Scan for the cell matching the given text and deliver its [X, Y] coordinate at center. 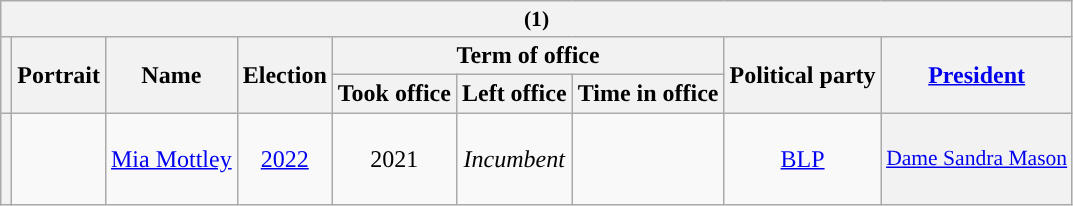
(1) [536, 19]
Took office [394, 93]
2021 [394, 158]
Portrait [59, 74]
President [976, 74]
Incumbent [514, 158]
Dame Sandra Mason [976, 158]
Left office [514, 93]
Mia Mottley [171, 158]
Election [284, 74]
Name [171, 74]
BLP [802, 158]
Time in office [648, 93]
Term of office [528, 55]
2022 [284, 158]
Political party [802, 74]
